Extract the (X, Y) coordinate from the center of the cell holding the provided text.  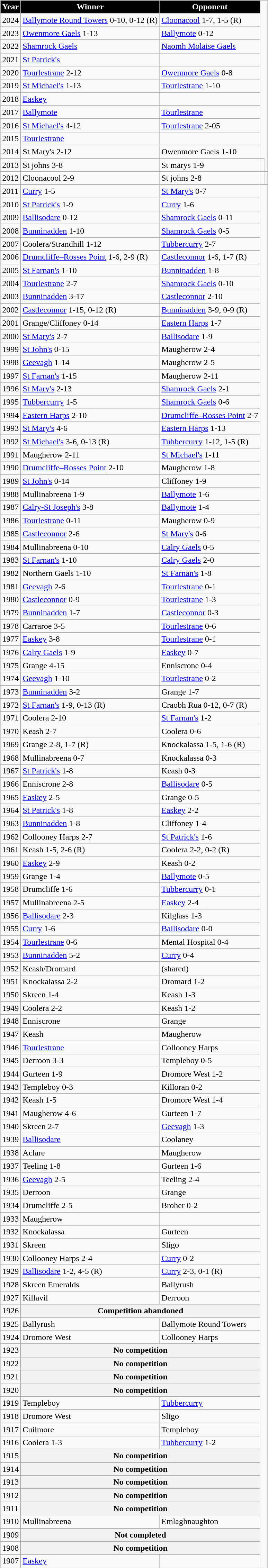
1991 (10, 455)
1917 (10, 1430)
Drumcliffe–Rosses Point 2-7 (210, 415)
Grange/Cliffoney 0-14 (90, 323)
Castleconnor 1-15, 0-12 (R) (90, 310)
St Mary's 2-12 (90, 152)
1985 (10, 534)
2005 (10, 270)
Shamrock Gaels 2-1 (210, 389)
St Patrick's (90, 60)
Easkey 2-5 (90, 797)
St Patrick's 1-9 (90, 205)
1969 (10, 744)
St Mary's 0-7 (210, 191)
1944 (10, 1074)
1957 (10, 903)
1933 (10, 1218)
Templeboy 0-3 (90, 1087)
St Patrick's 1-6 (210, 837)
Templeboy 0-5 (210, 1061)
Ballisodare 0-0 (210, 929)
1986 (10, 520)
1970 (10, 731)
2001 (10, 323)
1922 (10, 1363)
1983 (10, 560)
2011 (10, 191)
St Mary's 0-6 (210, 534)
St John's 0-15 (90, 349)
1932 (10, 1232)
1994 (10, 415)
Knockalassa 1-5, 1-6 (R) (210, 744)
1923 (10, 1350)
Ballisodare 0-5 (210, 784)
Not completed (141, 1535)
1912 (10, 1495)
Tubbercurry (210, 1403)
1998 (10, 362)
Drumcliffe 1-6 (90, 889)
Drumcliffe–Rosses Point 1-6, 2-9 (R) (90, 257)
Shamrock Gaels 0-5 (210, 231)
1937 (10, 1166)
Ballymote 1-6 (210, 494)
1939 (10, 1140)
1977 (10, 639)
Ballisodare 2-3 (90, 916)
(shared) (210, 968)
1941 (10, 1113)
Owenmore Gaels 0-8 (210, 73)
Ballymote Round Towers (210, 1324)
1938 (10, 1153)
Owenmore Gaels 1-13 (90, 33)
Coolera 2-2, 0-2 (R) (210, 850)
1929 (10, 1271)
Geevagh 1-10 (90, 679)
Shamrock Gaels (90, 46)
Dromard 1-2 (210, 981)
St Mary's 4-6 (90, 428)
Cliffoney 1-4 (210, 824)
1950 (10, 995)
Coolera 1-3 (90, 1443)
2008 (10, 231)
1961 (10, 850)
2007 (10, 244)
1925 (10, 1324)
Tourlestrane 2-05 (210, 125)
Calry Gaels 2-0 (210, 560)
St johns 2-8 (210, 178)
Geevagh 2-5 (90, 1179)
Ballymote 0-5 (210, 876)
Curry 2-3, 0-1 (R) (210, 1271)
Killoran 0-2 (210, 1087)
Eastern Harps 1-7 (210, 323)
1940 (10, 1126)
Tourlestrane 2-12 (90, 73)
1924 (10, 1337)
2024 (10, 20)
Castleconnor 0-9 (90, 600)
1920 (10, 1390)
2006 (10, 257)
1915 (10, 1456)
Cloonacool 1-7, 1-5 (R) (210, 20)
St Michael's 1-11 (210, 455)
Maugherow 0-9 (210, 520)
1942 (10, 1100)
1907 (10, 1561)
Broher 0-2 (210, 1205)
1968 (10, 758)
1978 (10, 626)
Drumcliffe–Rosses Point 2-10 (90, 468)
Tourlestrane 0-2 (210, 679)
Tubbercurry 1-2 (210, 1443)
2015 (10, 138)
Geevagh 1-3 (210, 1126)
Ballymote Round Towers 0-10, 0-12 (R) (90, 20)
Ballisodare 1-2, 4-5 (R) (90, 1271)
1951 (10, 981)
Mullinabreena 2-5 (90, 903)
1989 (10, 481)
2022 (10, 46)
Maugherow 2-4 (210, 349)
Coolera 0-6 (210, 731)
Mullinabreena (90, 1522)
Keash 0-2 (210, 863)
Tubbercurry 1-12, 1-5 (R) (210, 442)
1946 (10, 1048)
St johns 3-8 (90, 165)
1955 (10, 929)
1965 (10, 797)
Enniscrone (90, 1021)
1956 (10, 916)
Keash 1-3 (210, 995)
2003 (10, 297)
1911 (10, 1508)
Grange 1-7 (210, 692)
Maugherow 4-6 (90, 1113)
Derroon 3-3 (90, 1061)
Coolaney (210, 1140)
Eastern Harps 1-13 (210, 428)
1993 (10, 428)
1974 (10, 679)
Skreen (90, 1245)
Maugherow 2-5 (210, 362)
Easkey 2-2 (210, 810)
1910 (10, 1522)
Geevagh 1-14 (90, 362)
Collooney Harps 2-4 (90, 1258)
1982 (10, 573)
St Mary's 2-13 (90, 389)
Teeling 1-8 (90, 1166)
Tubbercurry 1-5 (90, 402)
Ballisodare 1-9 (210, 336)
Keash 2-7 (90, 731)
Teeling 2-4 (210, 1179)
Owenmore Gaels 1-10 (210, 152)
Grange 1-4 (90, 876)
Kilglass 1-3 (210, 916)
Eastern Harps 2-10 (90, 415)
Mental Hospital 0-4 (210, 942)
1949 (10, 1008)
1996 (10, 389)
Aclare (90, 1153)
Tubbercurry 0-1 (210, 889)
Knockalassa 0-3 (210, 758)
Collooney Harps 2-7 (90, 837)
Bunninadden 3-9, 0-9 (R) (210, 310)
Bunninadden 3-2 (90, 692)
Mullinabreena 0-10 (90, 547)
Keash/Dromard (90, 968)
St Michael's 4-12 (90, 125)
1926 (10, 1311)
St marys 1-9 (210, 165)
Bunninadden 1-10 (90, 231)
St Michael's 3-6, 0-13 (R) (90, 442)
1921 (10, 1377)
2017 (10, 112)
1948 (10, 1021)
Shamrock Gaels 0-6 (210, 402)
2013 (10, 165)
1966 (10, 784)
Curry 0-4 (210, 955)
1947 (10, 1034)
Gurteen 1-9 (90, 1074)
1964 (10, 810)
1909 (10, 1535)
Skreen 1-4 (90, 995)
Coolera 2-2 (90, 1008)
Winner (90, 7)
1936 (10, 1179)
Keash 1-2 (210, 1008)
Drumcliffe 2-5 (90, 1205)
1914 (10, 1469)
Easkey 2-4 (210, 903)
Curry 1-5 (90, 191)
Ballisodare (90, 1140)
Keash 1-5 (90, 1100)
Gurteen 1-7 (210, 1113)
Mullinabreena 1-9 (90, 494)
Gurteen 1-6 (210, 1166)
1963 (10, 824)
1931 (10, 1245)
2014 (10, 152)
1979 (10, 613)
1930 (10, 1258)
Naomh Molaise Gaels (210, 46)
St Farnan's 1-8 (210, 573)
Bunninadden 3-17 (90, 297)
Keash 1-5, 2-6 (R) (90, 850)
Grange 2-8, 1-7 (R) (90, 744)
1987 (10, 507)
2023 (10, 33)
Enniscrone 0-4 (210, 665)
1992 (10, 442)
Easkey 2-9 (90, 863)
2004 (10, 283)
Castleconnor 2-10 (210, 297)
St Farnan's 1-2 (210, 718)
Craobh Rua 0-12, 0-7 (R) (210, 705)
Tourlestrane 2-7 (90, 283)
1995 (10, 402)
2020 (10, 73)
Tourlestrane 1-10 (210, 86)
Bunninadden 1-7 (90, 613)
Bunninadden 5-2 (90, 955)
Keash (90, 1034)
1913 (10, 1482)
Skreen Emeralds (90, 1285)
1952 (10, 968)
Dromore West 1-4 (210, 1100)
1918 (10, 1416)
1975 (10, 665)
Keash 0-3 (210, 771)
1984 (10, 547)
1988 (10, 494)
1980 (10, 600)
Coolera/Strandhill 1-12 (90, 244)
1971 (10, 718)
Castleconnor 2-6 (90, 534)
Grange 4-15 (90, 665)
1997 (10, 375)
2018 (10, 99)
1916 (10, 1443)
1967 (10, 771)
St Farnan's 1-15 (90, 375)
Ballisodare 0-12 (90, 218)
1928 (10, 1285)
Maugherow 1-8 (210, 468)
Coolera 2-10 (90, 718)
Dromore West 1-2 (210, 1074)
Emlaghnaughton (210, 1522)
1945 (10, 1061)
Northern Gaels 1-10 (90, 573)
1935 (10, 1192)
Skreen 2-7 (90, 1126)
Castleconnor 0-3 (210, 613)
Ballymote 1-4 (210, 507)
Enniscrone 2-8 (90, 784)
Ballymote 0-12 (210, 33)
1972 (10, 705)
2002 (10, 310)
1999 (10, 349)
Easkey 0-7 (210, 652)
Opponent (210, 7)
Cloonacool 2-9 (90, 178)
1973 (10, 692)
St Farnan's 1-9, 0-13 (R) (90, 705)
Ballymote (90, 112)
2010 (10, 205)
Calry Gaels 0-5 (210, 547)
Castleconnor 1-6, 1-7 (R) (210, 257)
Grange 0-5 (210, 797)
Competition abandoned (141, 1311)
Calry-St Joseph's 3-8 (90, 507)
Geevagh 2-6 (90, 587)
2016 (10, 125)
2012 (10, 178)
1953 (10, 955)
Tubbercurry 2-7 (210, 244)
2019 (10, 86)
Mullinabreena 0-7 (90, 758)
St Mary's 2-7 (90, 336)
1959 (10, 876)
Curry 0-2 (210, 1258)
1919 (10, 1403)
St Michael's 1-13 (90, 86)
1943 (10, 1087)
Tourlestrane 0-11 (90, 520)
Knockalassa 2-2 (90, 981)
St John's 0-14 (90, 481)
1934 (10, 1205)
Tourlestrane 1-3 (210, 600)
Easkey 3-8 (90, 639)
1908 (10, 1548)
1927 (10, 1298)
1958 (10, 889)
Cliffoney 1-9 (210, 481)
Cuilmore (90, 1430)
1962 (10, 837)
1960 (10, 863)
Carraroe 3-5 (90, 626)
Knockalassa (90, 1232)
Calry Gaels 1-9 (90, 652)
Shamrock Gaels 0-10 (210, 283)
Gurteen (210, 1232)
Killavil (90, 1298)
1981 (10, 587)
Year (10, 7)
1954 (10, 942)
Shamrock Gaels 0-11 (210, 218)
1976 (10, 652)
2021 (10, 60)
2000 (10, 336)
2009 (10, 218)
1990 (10, 468)
